Locate the cell with the specified text and output its [X, Y] center coordinate. 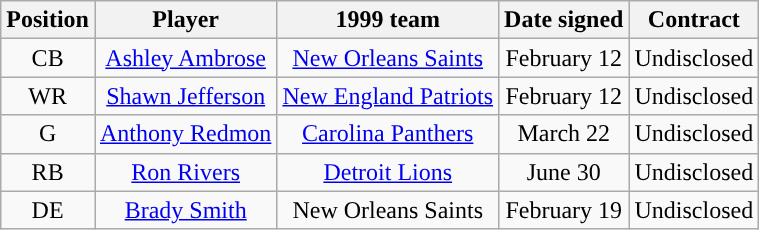
1999 team [388, 20]
Contract [694, 20]
Date signed [564, 20]
Detroit Lions [388, 172]
New England Patriots [388, 96]
Player [185, 20]
June 30 [564, 172]
Ron Rivers [185, 172]
Anthony Redmon [185, 134]
DE [48, 210]
Shawn Jefferson [185, 96]
CB [48, 58]
Ashley Ambrose [185, 58]
Carolina Panthers [388, 134]
RB [48, 172]
February 19 [564, 210]
March 22 [564, 134]
Brady Smith [185, 210]
G [48, 134]
Position [48, 20]
WR [48, 96]
